Capture the cell that displays the provided text and extract its [X, Y] central coordinate. 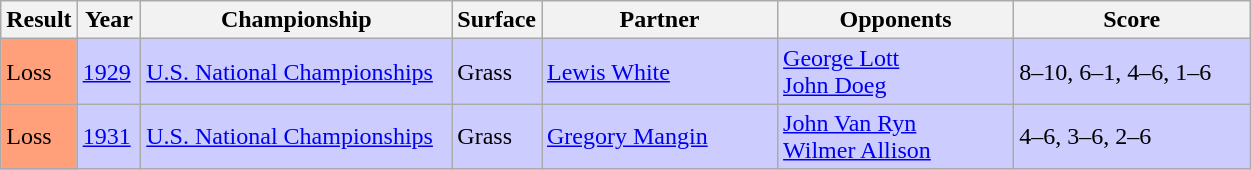
John Van Ryn Wilmer Allison [896, 136]
Partner [660, 20]
Opponents [896, 20]
1929 [109, 72]
Score [1132, 20]
Result [39, 20]
Surface [497, 20]
4–6, 3–6, 2–6 [1132, 136]
Championship [296, 20]
Gregory Mangin [660, 136]
George Lott John Doeg [896, 72]
Year [109, 20]
1931 [109, 136]
8–10, 6–1, 4–6, 1–6 [1132, 72]
Lewis White [660, 72]
